Return the [X, Y] coordinate for the center point of the cell that contains the specified text.  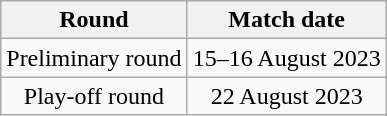
Preliminary round [94, 58]
15–16 August 2023 [286, 58]
Round [94, 20]
Play-off round [94, 96]
Match date [286, 20]
22 August 2023 [286, 96]
